Return (x, y) of the center of cell containing provided text 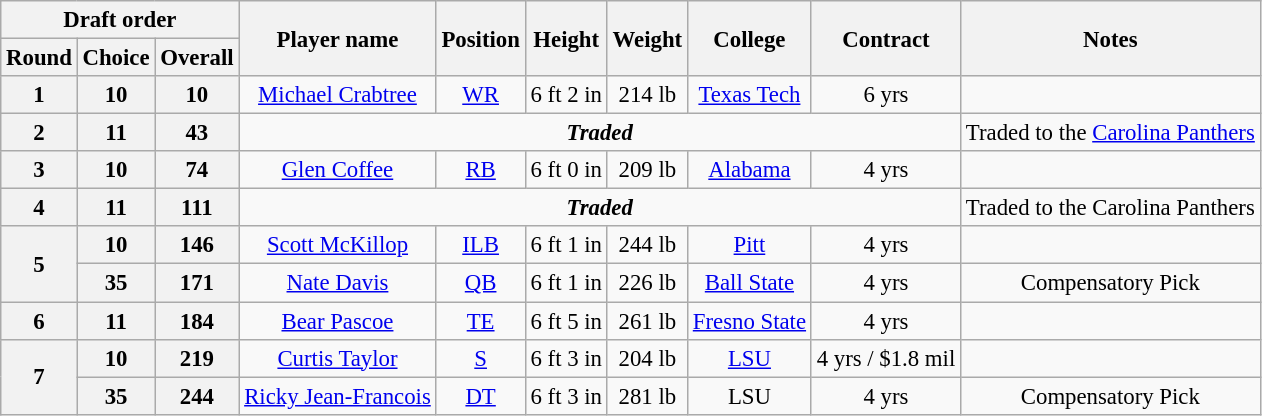
244 lb (647, 245)
Glen Coffee (338, 170)
WR (480, 95)
111 (197, 208)
74 (197, 170)
226 lb (647, 283)
Position (480, 38)
Weight (647, 38)
6 (39, 321)
6 ft 5 in (566, 321)
TE (480, 321)
Ball State (749, 283)
Texas Tech (749, 95)
1 (39, 95)
Pitt (749, 245)
214 lb (647, 95)
146 (197, 245)
DT (480, 396)
Nate Davis (338, 283)
Contract (886, 38)
Fresno State (749, 321)
4 (39, 208)
204 lb (647, 358)
261 lb (647, 321)
43 (197, 133)
7 (39, 376)
219 (197, 358)
QB (480, 283)
Overall (197, 58)
Notes (1111, 38)
Bear Pascoe (338, 321)
184 (197, 321)
281 lb (647, 396)
Scott McKillop (338, 245)
Choice (116, 58)
6 ft 0 in (566, 170)
Draft order (120, 20)
3 (39, 170)
5 (39, 264)
Player name (338, 38)
6 yrs (886, 95)
171 (197, 283)
4 yrs / $1.8 mil (886, 358)
Curtis Taylor (338, 358)
ILB (480, 245)
S (480, 358)
Michael Crabtree (338, 95)
Ricky Jean-Francois (338, 396)
244 (197, 396)
2 (39, 133)
Round (39, 58)
209 lb (647, 170)
RB (480, 170)
Alabama (749, 170)
College (749, 38)
Height (566, 38)
6 ft 2 in (566, 95)
